Determine the [X, Y] coordinate at the center of the cell enclosing the given text.  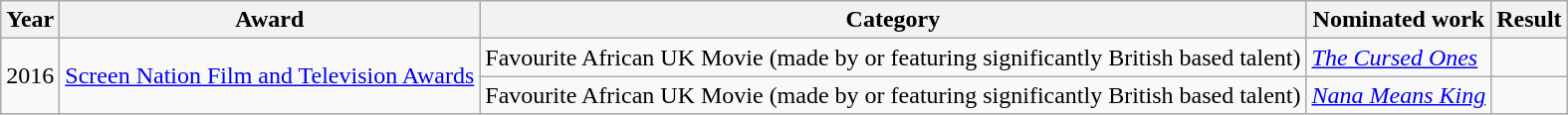
Award [270, 20]
2016 [30, 76]
The Cursed Ones [1399, 57]
Nominated work [1399, 20]
Result [1529, 20]
Category [893, 20]
Screen Nation Film and Television Awards [270, 76]
Year [30, 20]
Nana Means King [1399, 95]
